Locate the cell with the specified text and output its [x, y] center coordinate. 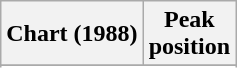
Chart (1988) [72, 34]
Peakposition [189, 34]
